Return the (X, Y) coordinate for the center point of the cell that contains the specified text.  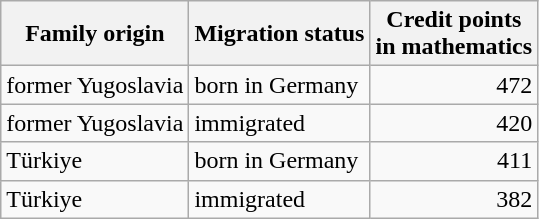
382 (454, 199)
Migration status (280, 34)
420 (454, 123)
Credit pointsin mathematics (454, 34)
411 (454, 161)
472 (454, 85)
Family origin (95, 34)
